Determine the [x, y] coordinate at the center of the cell enclosing the given text.  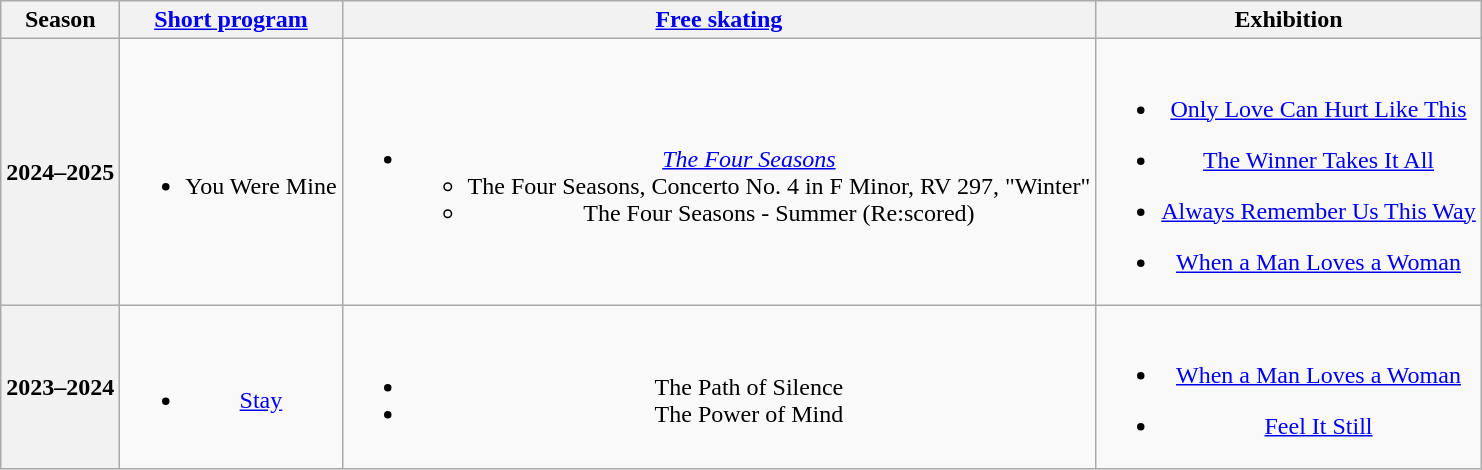
2024–2025 [60, 172]
Free skating [719, 20]
The Four Seasons The Four Seasons, Concerto No. 4 in F Minor, RV 297, "Winter"The Four Seasons - Summer (Re:scored) [719, 172]
When a Man Loves a Woman Feel It Still [1289, 387]
You Were Mine [231, 172]
Short program [231, 20]
2023–2024 [60, 387]
Stay [231, 387]
Season [60, 20]
Exhibition [1289, 20]
The Path of SilenceThe Power of Mind [719, 387]
Only Love Can Hurt Like This The Winner Takes It All Always Remember Us This Way When a Man Loves a Woman [1289, 172]
